Output the [x, y] coordinate of the center of the cell containing the given text.  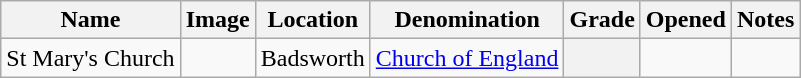
Image [218, 20]
Church of England [467, 58]
Name [90, 20]
Location [312, 20]
Denomination [467, 20]
St Mary's Church [90, 58]
Notes [765, 20]
Grade [602, 20]
Badsworth [312, 58]
Opened [686, 20]
